Capture the cell that displays the provided text and extract its (x, y) central coordinate. 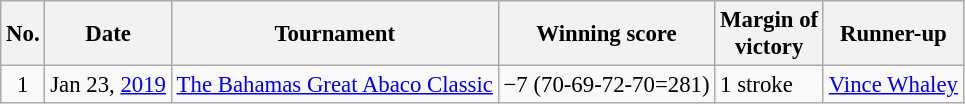
Tournament (334, 34)
Winning score (606, 34)
1 (23, 85)
Jan 23, 2019 (108, 85)
1 stroke (770, 85)
No. (23, 34)
The Bahamas Great Abaco Classic (334, 85)
−7 (70-69-72-70=281) (606, 85)
Vince Whaley (893, 85)
Date (108, 34)
Runner-up (893, 34)
Margin ofvictory (770, 34)
